Detect which cell encompasses the target text, then output its [X, Y] center coordinate. 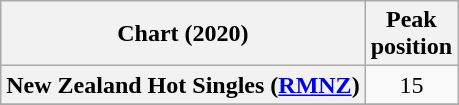
15 [411, 85]
New Zealand Hot Singles (RMNZ) [183, 85]
Chart (2020) [183, 34]
Peakposition [411, 34]
